Output the (X, Y) coordinate of the center of the cell containing the given text.  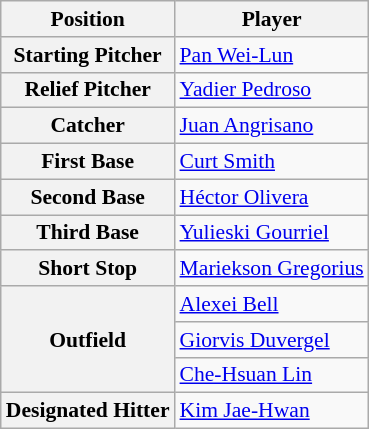
Position (88, 19)
Short Stop (88, 269)
Yulieski Gourriel (272, 233)
Mariekson Gregorius (272, 269)
Héctor Olivera (272, 197)
Kim Jae-Hwan (272, 411)
Yadier Pedroso (272, 90)
Player (272, 19)
Starting Pitcher (88, 55)
Curt Smith (272, 162)
First Base (88, 162)
Pan Wei-Lun (272, 55)
Giorvis Duvergel (272, 340)
Outfield (88, 340)
Second Base (88, 197)
Designated Hitter (88, 411)
Juan Angrisano (272, 126)
Che-Hsuan Lin (272, 375)
Alexei Bell (272, 304)
Catcher (88, 126)
Relief Pitcher (88, 90)
Third Base (88, 233)
